Extract the [x, y] coordinate from the center of the cell holding the provided text.  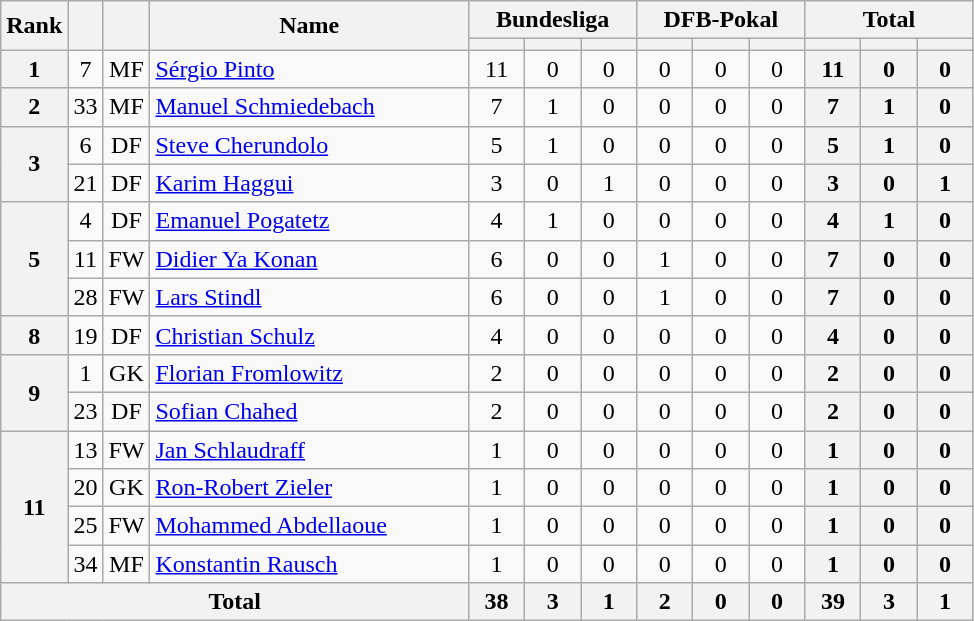
Jan Schlaudraff [310, 449]
Konstantin Rausch [310, 564]
Lars Stindl [310, 297]
28 [86, 297]
Mohammed Abdellaoue [310, 526]
21 [86, 183]
25 [86, 526]
19 [86, 335]
8 [34, 335]
DFB-Pokal [721, 20]
13 [86, 449]
Ron-Robert Zieler [310, 488]
34 [86, 564]
23 [86, 411]
Bundesliga [553, 20]
9 [34, 392]
Rank [34, 26]
Name [310, 26]
33 [86, 107]
Manuel Schmiedebach [310, 107]
Emanuel Pogatetz [310, 221]
Steve Cherundolo [310, 145]
Didier Ya Konan [310, 259]
38 [497, 602]
Sérgio Pinto [310, 69]
Sofian Chahed [310, 411]
Christian Schulz [310, 335]
Karim Haggui [310, 183]
Florian Fromlowitz [310, 373]
20 [86, 488]
39 [833, 602]
